Find where the given text appears and provide that cell's center as (x, y) coordinate. 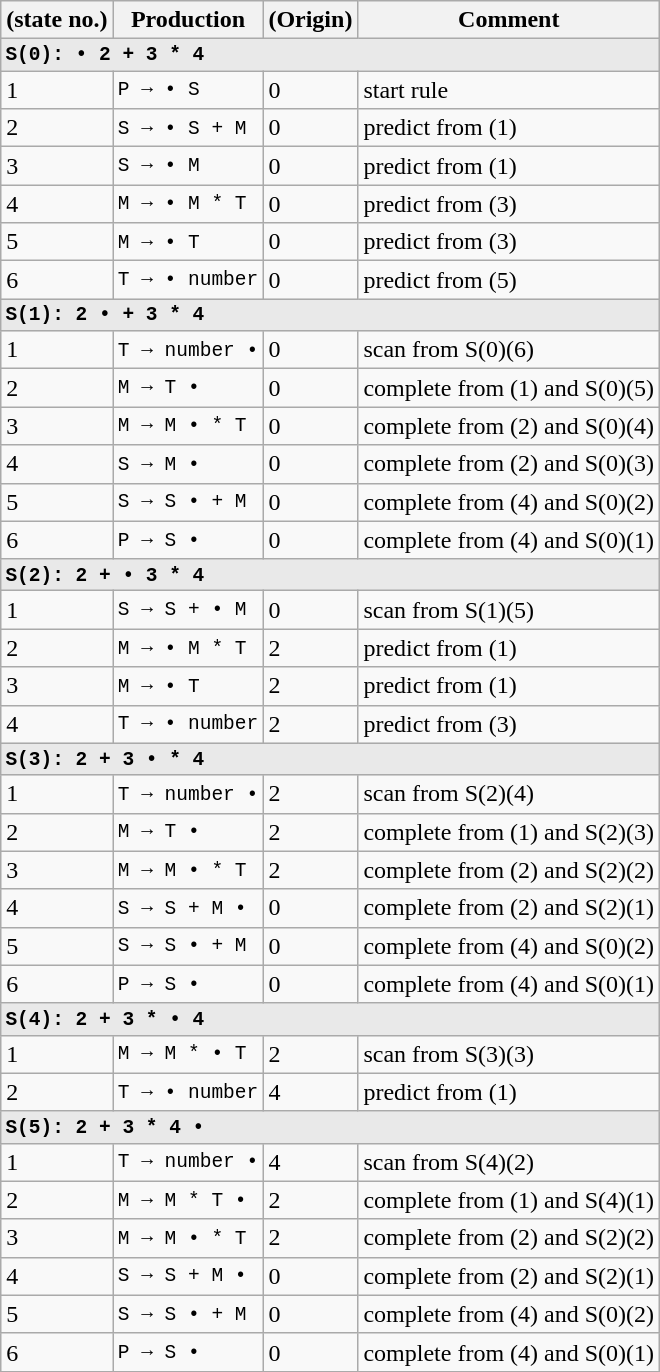
M → M * T • (188, 1200)
scan from S(4)(2) (509, 1162)
complete from (1) and S(0)(5) (509, 388)
scan from S(0)(6) (509, 350)
S(3): 2 + 3 • * 4 (330, 759)
S(4): 2 + 3 * • 4 (330, 1019)
S(1): 2 • + 3 * 4 (330, 315)
start rule (509, 90)
complete from (2) and S(0)(3) (509, 464)
(Origin) (310, 20)
predict from (5) (509, 280)
complete from (1) and S(4)(1) (509, 1200)
Production (188, 20)
M → M * • T (188, 1054)
scan from S(2)(4) (509, 794)
S(0): • 2 + 3 * 4 (330, 55)
scan from S(1)(5) (509, 610)
S(5): 2 + 3 * 4 • (330, 1127)
Comment (509, 20)
S → M • (188, 464)
S → • S + M (188, 128)
P → • S (188, 90)
complete from (2) and S(0)(4) (509, 426)
S → S + • M (188, 610)
(state no.) (57, 20)
complete from (1) and S(2)(3) (509, 832)
scan from S(3)(3) (509, 1054)
S → • M (188, 166)
S(2): 2 + • 3 * 4 (330, 575)
